Extract the [x, y] coordinate from the center of the cell holding the provided text.  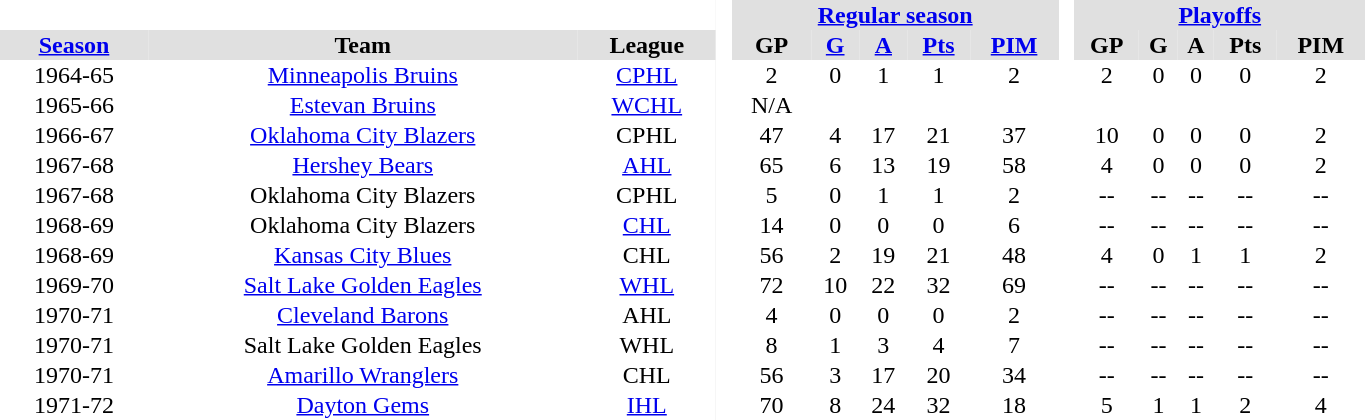
48 [1014, 255]
1971-72 [74, 405]
Estevan Bruins [363, 105]
N/A [772, 105]
Hershey Bears [363, 165]
14 [772, 225]
Dayton Gems [363, 405]
Team [363, 45]
1964-65 [74, 75]
IHL [647, 405]
65 [772, 165]
Regular season [895, 15]
Playoffs [1220, 15]
Cleveland Barons [363, 315]
1966-67 [74, 135]
34 [1014, 375]
Kansas City Blues [363, 255]
18 [1014, 405]
7 [1014, 345]
37 [1014, 135]
Minneapolis Bruins [363, 75]
47 [772, 135]
22 [883, 285]
69 [1014, 285]
70 [772, 405]
58 [1014, 165]
WCHL [647, 105]
72 [772, 285]
Amarillo Wranglers [363, 375]
24 [883, 405]
13 [883, 165]
1969-70 [74, 285]
1965-66 [74, 105]
League [647, 45]
Season [74, 45]
20 [938, 375]
